Extract the (X, Y) coordinate from the center of the cell holding the provided text.  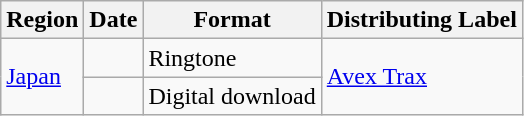
Format (232, 20)
Japan (42, 77)
Date (114, 20)
Digital download (232, 96)
Distributing Label (422, 20)
Avex Trax (422, 77)
Region (42, 20)
Ringtone (232, 58)
